Extract the (x, y) coordinate from the center of the cell holding the provided text.  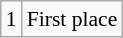
First place (72, 19)
1 (12, 19)
